Return the [x, y] coordinate for the center point of the cell that contains the specified text.  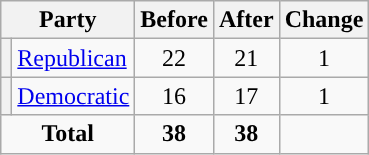
17 [246, 96]
Democratic [74, 96]
Party [68, 20]
Before [174, 20]
22 [174, 58]
16 [174, 96]
21 [246, 58]
Total [68, 134]
After [246, 20]
Republican [74, 58]
Change [324, 20]
